Extract the [x, y] coordinate from the center of the cell holding the provided text.  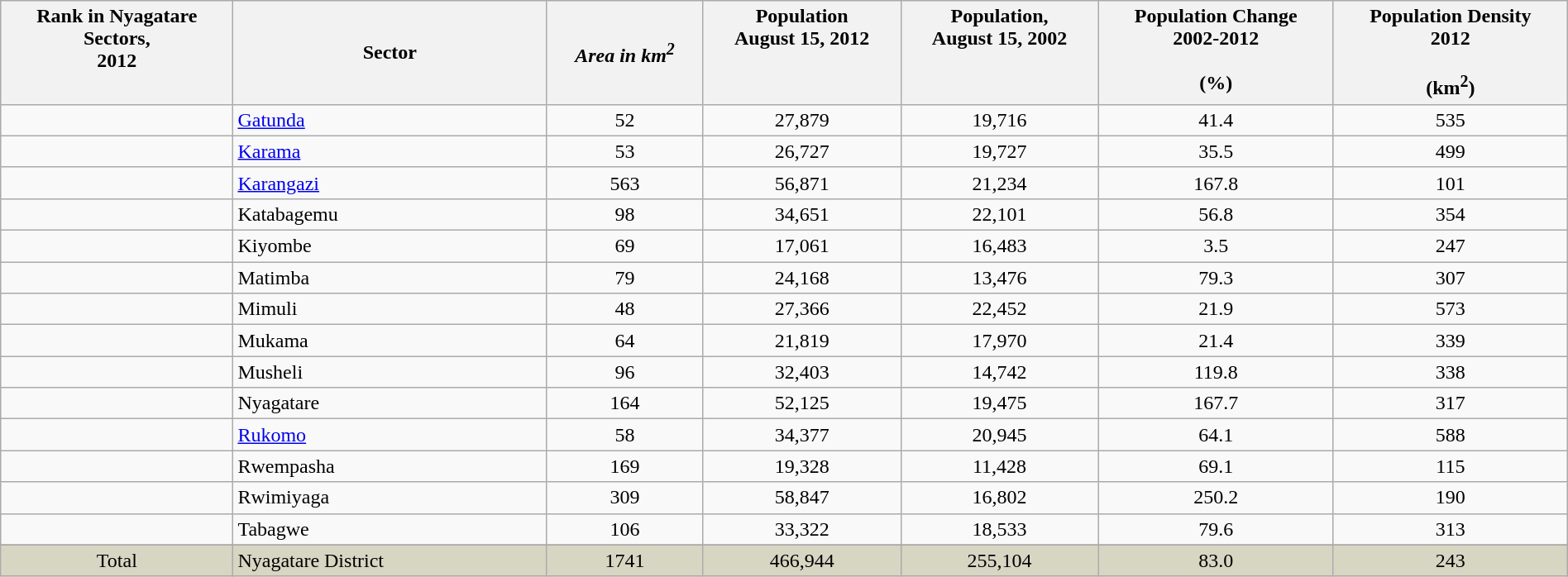
19,328 [802, 466]
16,483 [999, 246]
27,366 [802, 309]
Karangazi [390, 183]
Matimba [390, 278]
26,727 [802, 151]
14,742 [999, 372]
119.8 [1216, 372]
69 [625, 246]
Karama [390, 151]
Rwimiyaga [390, 498]
17,970 [999, 341]
167.7 [1216, 403]
27,879 [802, 120]
Rukomo [390, 435]
588 [1451, 435]
Rank in Nyagatare Sectors,2012 [117, 53]
339 [1451, 341]
16,802 [999, 498]
Kiyombe [390, 246]
169 [625, 466]
Population, August 15, 2002 [999, 53]
250.2 [1216, 498]
1741 [625, 560]
19,727 [999, 151]
563 [625, 183]
Katabagemu [390, 214]
53 [625, 151]
22,452 [999, 309]
Sector [390, 53]
13,476 [999, 278]
98 [625, 214]
Tabagwe [390, 529]
317 [1451, 403]
Nyagatare [390, 403]
79 [625, 278]
56.8 [1216, 214]
499 [1451, 151]
21,819 [802, 341]
247 [1451, 246]
34,377 [802, 435]
354 [1451, 214]
19,475 [999, 403]
Musheli [390, 372]
164 [625, 403]
18,533 [999, 529]
309 [625, 498]
96 [625, 372]
313 [1451, 529]
83.0 [1216, 560]
64.1 [1216, 435]
466,944 [802, 560]
21,234 [999, 183]
106 [625, 529]
17,061 [802, 246]
20,945 [999, 435]
64 [625, 341]
69.1 [1216, 466]
19,716 [999, 120]
21.4 [1216, 341]
58,847 [802, 498]
243 [1451, 560]
Population Density 2012 (km2) [1451, 53]
Mimuli [390, 309]
52 [625, 120]
33,322 [802, 529]
307 [1451, 278]
48 [625, 309]
535 [1451, 120]
58 [625, 435]
Population Change 2002-2012 (%) [1216, 53]
Area in km2 [625, 53]
190 [1451, 498]
3.5 [1216, 246]
Rwempasha [390, 466]
41.4 [1216, 120]
79.6 [1216, 529]
Total [117, 560]
573 [1451, 309]
34,651 [802, 214]
11,428 [999, 466]
52,125 [802, 403]
56,871 [802, 183]
101 [1451, 183]
Gatunda [390, 120]
79.3 [1216, 278]
115 [1451, 466]
255,104 [999, 560]
Nyagatare District [390, 560]
21.9 [1216, 309]
22,101 [999, 214]
167.8 [1216, 183]
24,168 [802, 278]
32,403 [802, 372]
338 [1451, 372]
Mukama [390, 341]
Population August 15, 2012 [802, 53]
35.5 [1216, 151]
